Capture the cell that displays the provided text and extract its [x, y] central coordinate. 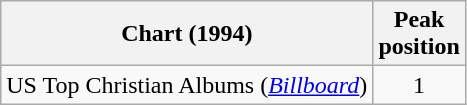
US Top Christian Albums (Billboard) [187, 85]
1 [419, 85]
Chart (1994) [187, 34]
Peakposition [419, 34]
